Return the (x, y) coordinate for the center point of the cell that contains the specified text.  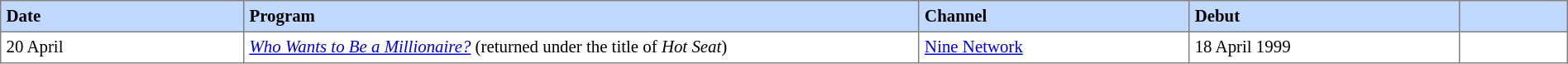
Channel (1054, 17)
Debut (1325, 17)
Date (122, 17)
Who Wants to Be a Millionaire? (returned under the title of Hot Seat) (582, 47)
Program (582, 17)
20 April (122, 47)
18 April 1999 (1325, 47)
Nine Network (1054, 47)
